Locate the cell with the specified text and output its [x, y] center coordinate. 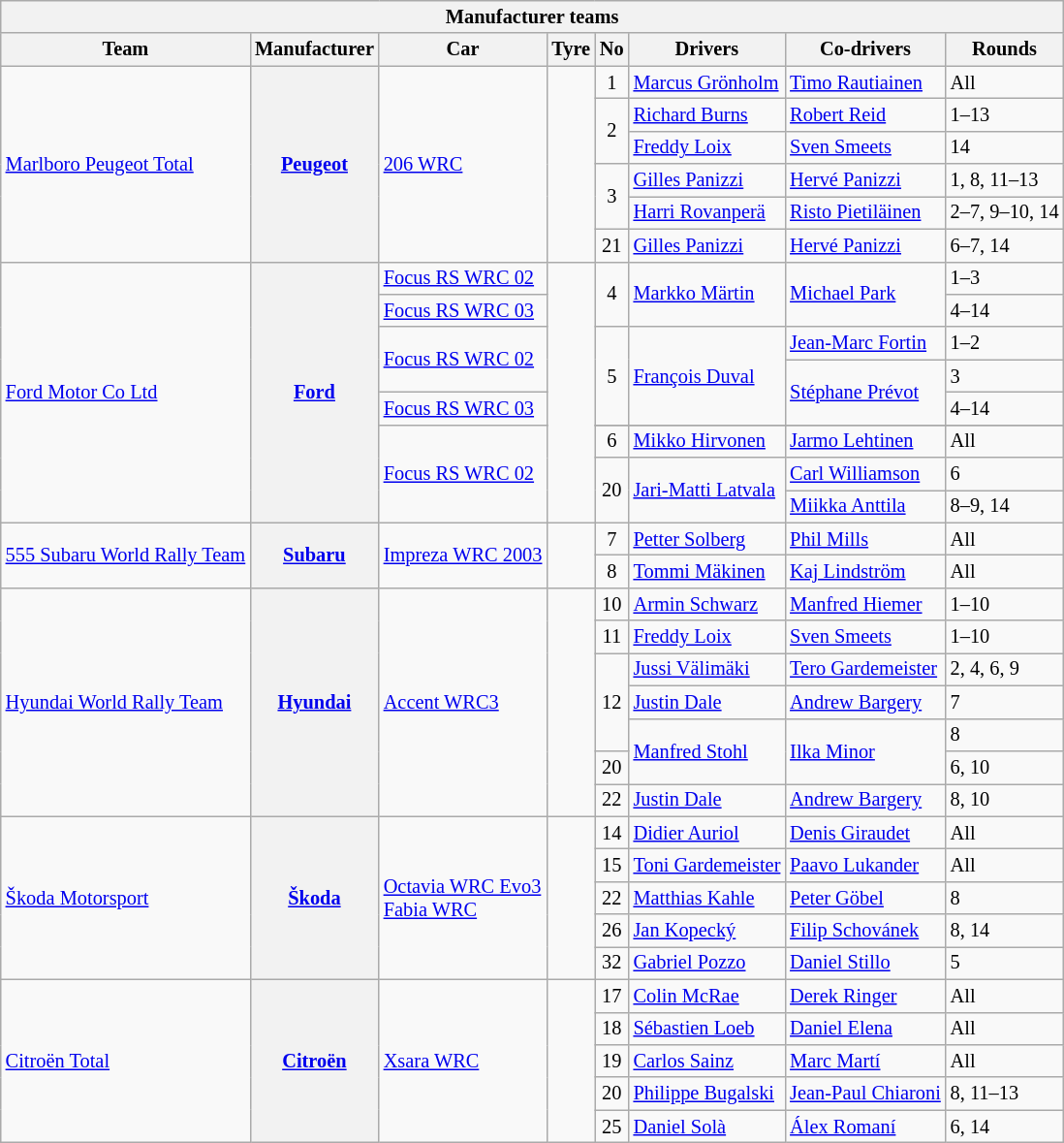
6–7, 14 [1005, 245]
10 [612, 604]
15 [612, 865]
8–9, 14 [1005, 506]
Manfred Stohl [707, 750]
Harri Rovanperä [707, 212]
555 Subaru World Rally Team [126, 555]
Jari-Matti Latvala [707, 491]
François Duval [707, 376]
Jan Kopecký [707, 931]
Gabriel Pozzo [707, 963]
25 [612, 1127]
Filip Schovánek [864, 931]
Jean-Paul Chiaroni [864, 1094]
Peugeot [314, 164]
206 WRC [463, 164]
Tommi Mäkinen [707, 571]
Peter Göbel [864, 898]
Paavo Lukander [864, 865]
12 [612, 702]
2, 4, 6, 9 [1005, 669]
Didier Auriol [707, 833]
18 [612, 1029]
Álex Romaní [864, 1127]
Impreza WRC 2003 [463, 555]
Ilka Minor [864, 750]
Matthias Kahle [707, 898]
21 [612, 245]
Manufacturer [314, 49]
Team [126, 49]
Risto Pietiläinen [864, 212]
8, 11–13 [1005, 1094]
Mikko Hirvonen [707, 441]
Armin Schwarz [707, 604]
Xsara WRC [463, 1061]
Daniel Elena [864, 1029]
Drivers [707, 49]
Miikka Anttila [864, 506]
No [612, 49]
Robert Reid [864, 114]
4 [612, 295]
Ford [314, 392]
Kaj Lindström [864, 571]
Car [463, 49]
Škoda Motorsport [126, 898]
Marc Martí [864, 1061]
Carl Williamson [864, 474]
1–13 [1005, 114]
Subaru [314, 555]
Hyundai [314, 702]
Richard Burns [707, 114]
Marlboro Peugeot Total [126, 164]
1–3 [1005, 278]
Octavia WRC Evo3Fabia WRC [463, 898]
Hyundai World Rally Team [126, 702]
Markko Märtin [707, 295]
Accent WRC3 [463, 702]
1, 8, 11–13 [1005, 180]
32 [612, 963]
Derek Ringer [864, 996]
Co-drivers [864, 49]
1 [612, 82]
6, 14 [1005, 1127]
Daniel Solà [707, 1127]
Timo Rautiainen [864, 82]
8, 10 [1005, 800]
Phil Mills [864, 539]
Manfred Hiemer [864, 604]
Denis Giraudet [864, 833]
26 [612, 931]
11 [612, 637]
Marcus Grönholm [707, 82]
2–7, 9–10, 14 [1005, 212]
17 [612, 996]
Sébastien Loeb [707, 1029]
Carlos Sainz [707, 1061]
Rounds [1005, 49]
19 [612, 1061]
Philippe Bugalski [707, 1094]
Toni Gardemeister [707, 865]
Colin McRae [707, 996]
6, 10 [1005, 767]
8, 14 [1005, 931]
Manufacturer teams [533, 16]
Citroën Total [126, 1061]
Jussi Välimäki [707, 669]
Jean-Marc Fortin [864, 343]
1–2 [1005, 343]
2 [612, 130]
Ford Motor Co Ltd [126, 392]
Michael Park [864, 295]
Tyre [571, 49]
Petter Solberg [707, 539]
Stéphane Prévot [864, 392]
Citroën [314, 1061]
Jarmo Lehtinen [864, 441]
Daniel Stillo [864, 963]
Škoda [314, 898]
Tero Gardemeister [864, 669]
